Return (x, y) of the center of cell containing provided text 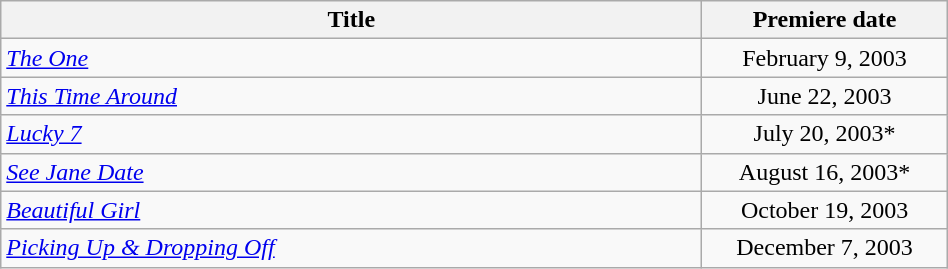
October 19, 2003 (824, 210)
December 7, 2003 (824, 248)
Picking Up & Dropping Off (352, 248)
This Time Around (352, 96)
February 9, 2003 (824, 58)
August 16, 2003* (824, 172)
Premiere date (824, 20)
Beautiful Girl (352, 210)
July 20, 2003* (824, 134)
Lucky 7 (352, 134)
The One (352, 58)
See Jane Date (352, 172)
June 22, 2003 (824, 96)
Title (352, 20)
